For the text-containing cell, return its midpoint in (X, Y) coordinate format. 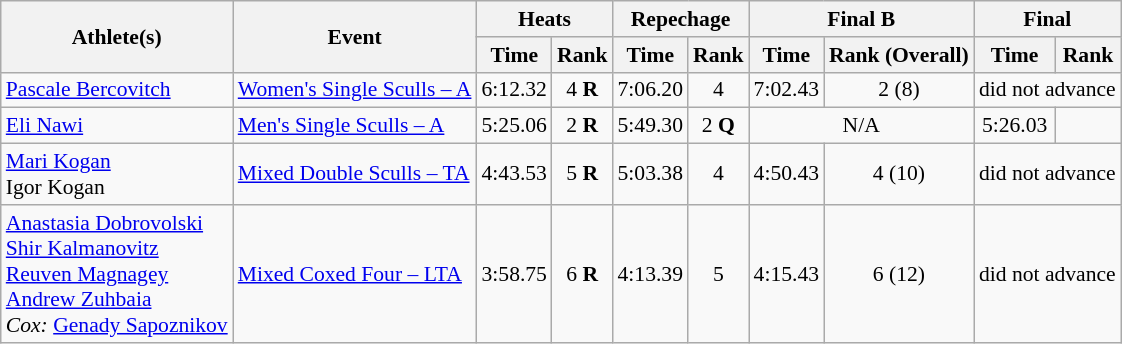
5 (718, 274)
Women's Single Sculls – A (355, 90)
2 Q (718, 126)
Mixed Double Sculls – TA (355, 174)
Heats (544, 19)
7:06.20 (650, 90)
5 R (582, 174)
N/A (862, 126)
Men's Single Sculls – A (355, 126)
Repechage (681, 19)
5:25.06 (514, 126)
5:49.30 (650, 126)
Mixed Coxed Four – LTA (355, 274)
Mari KoganIgor Kogan (117, 174)
6:12.32 (514, 90)
4:15.43 (786, 274)
5:26.03 (1014, 126)
Final (1048, 19)
4:43.53 (514, 174)
Event (355, 36)
Rank (Overall) (899, 55)
4 (10) (899, 174)
Anastasia DobrovolskiShir KalmanovitzReuven MagnageyAndrew ZuhbaiaCox: Genady Sapoznikov (117, 274)
Eli Nawi (117, 126)
Pascale Bercovitch (117, 90)
Athlete(s) (117, 36)
Final B (862, 19)
6 (12) (899, 274)
7:02.43 (786, 90)
3:58.75 (514, 274)
5:03.38 (650, 174)
4 R (582, 90)
2 (8) (899, 90)
4:13.39 (650, 274)
6 R (582, 274)
2 R (582, 126)
4:50.43 (786, 174)
